For the text-containing cell, return its midpoint in (x, y) coordinate format. 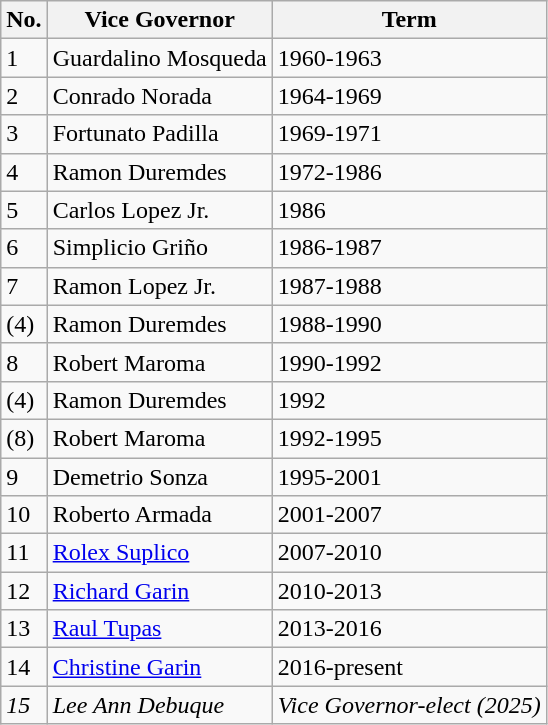
1969-1971 (409, 134)
8 (24, 362)
Richard Garin (160, 591)
1964-1969 (409, 96)
No. (24, 20)
Conrado Norada (160, 96)
Ramon Lopez Jr. (160, 286)
1986 (409, 210)
Fortunato Padilla (160, 134)
Carlos Lopez Jr. (160, 210)
Vice Governor-elect (2025) (409, 705)
9 (24, 477)
(8) (24, 438)
10 (24, 515)
Christine Garin (160, 667)
1992-1995 (409, 438)
Lee Ann Debuque (160, 705)
Raul Tupas (160, 629)
4 (24, 172)
Rolex Suplico (160, 553)
2016-present (409, 667)
12 (24, 591)
1988-1990 (409, 324)
6 (24, 248)
7 (24, 286)
Term (409, 20)
2 (24, 96)
Demetrio Sonza (160, 477)
1960-1963 (409, 58)
Simplicio Griño (160, 248)
1990-1992 (409, 362)
2010-2013 (409, 591)
5 (24, 210)
1972-1986 (409, 172)
1 (24, 58)
Vice Governor (160, 20)
14 (24, 667)
Roberto Armada (160, 515)
2001-2007 (409, 515)
13 (24, 629)
1987-1988 (409, 286)
2007-2010 (409, 553)
1995-2001 (409, 477)
1992 (409, 400)
2013-2016 (409, 629)
3 (24, 134)
11 (24, 553)
15 (24, 705)
Guardalino Mosqueda (160, 58)
1986-1987 (409, 248)
